Capture the cell that displays the provided text and extract its (x, y) central coordinate. 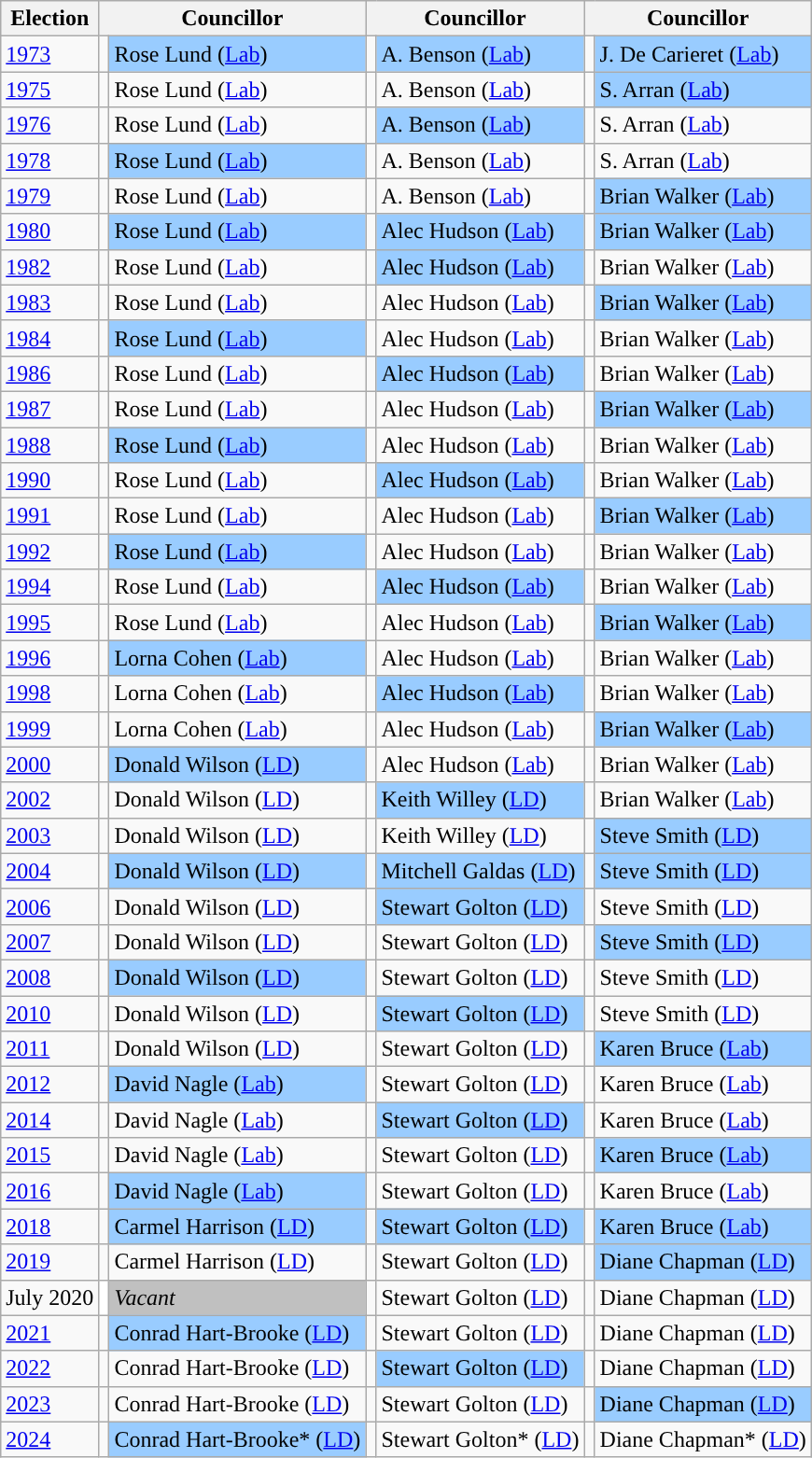
1987 (50, 409)
1992 (50, 552)
2024 (50, 1439)
2003 (50, 835)
2004 (50, 871)
1996 (50, 658)
1979 (50, 196)
1976 (50, 125)
1998 (50, 694)
2011 (50, 1049)
July 2020 (50, 1297)
1980 (50, 231)
2021 (50, 1333)
2012 (50, 1085)
1984 (50, 338)
1990 (50, 481)
Stewart Golton* (LD) (480, 1439)
1995 (50, 623)
2016 (50, 1191)
1986 (50, 373)
1983 (50, 302)
2023 (50, 1404)
2002 (50, 800)
Conrad Hart-Brooke* (LD) (237, 1439)
1988 (50, 445)
2006 (50, 906)
2008 (50, 977)
1991 (50, 516)
1982 (50, 267)
2019 (50, 1262)
2014 (50, 1120)
Election (50, 19)
1978 (50, 161)
Vacant (237, 1297)
1975 (50, 90)
1994 (50, 587)
J. De Carieret (Lab) (703, 54)
2015 (50, 1156)
1999 (50, 729)
1973 (50, 54)
2000 (50, 764)
Diane Chapman* (LD) (703, 1439)
2007 (50, 942)
Mitchell Galdas (LD) (480, 871)
2010 (50, 1013)
2022 (50, 1368)
2018 (50, 1227)
